For the text-containing cell, return its midpoint in [X, Y] coordinate format. 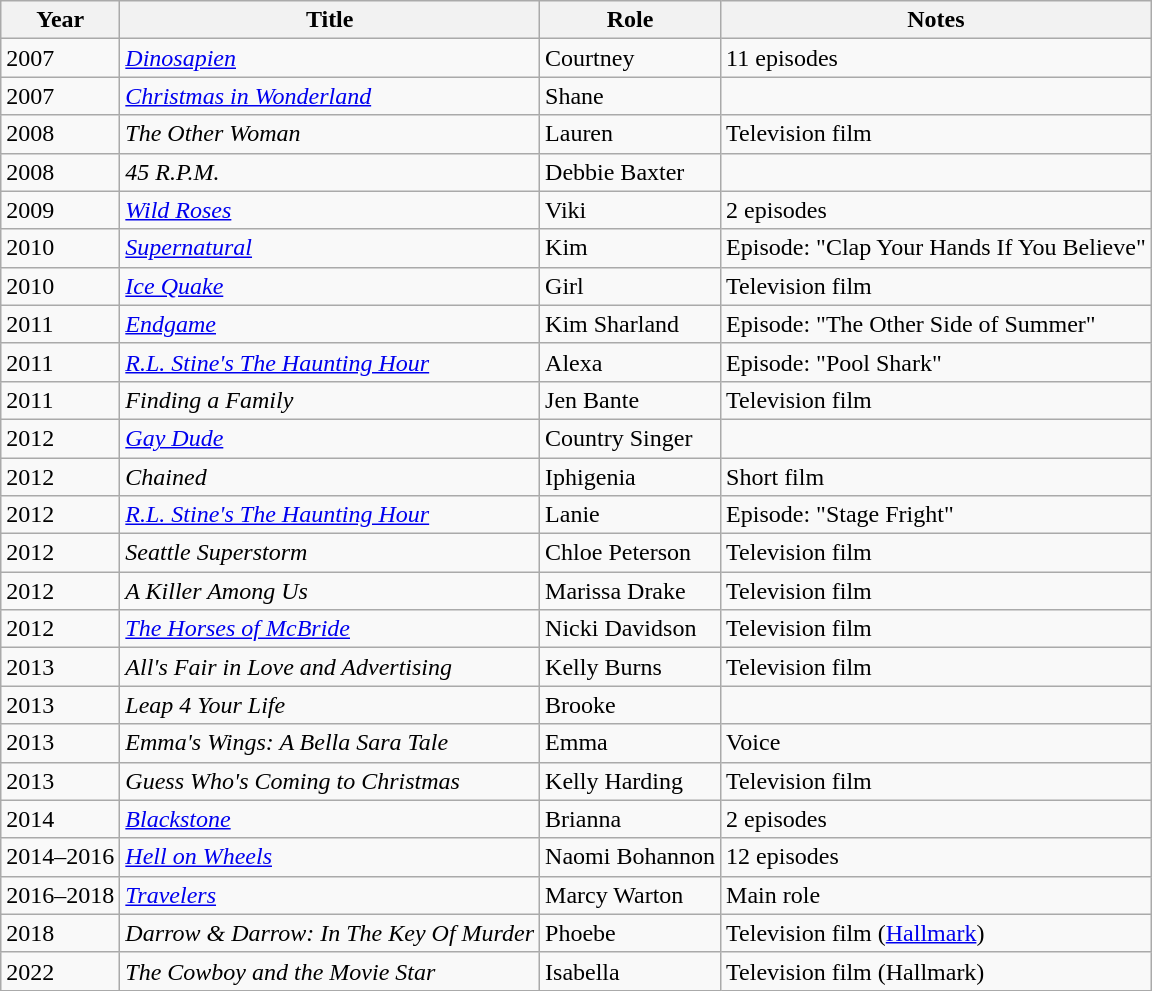
Shane [630, 96]
Girl [630, 286]
Jen Bante [630, 400]
2014 [60, 819]
Wild Roses [330, 210]
Naomi Bohannon [630, 857]
Courtney [630, 58]
Phoebe [630, 933]
Blackstone [330, 819]
2016–2018 [60, 895]
Marcy Warton [630, 895]
Seattle Superstorm [330, 553]
Year [60, 20]
Main role [936, 895]
Brianna [630, 819]
Hell on Wheels [330, 857]
Ice Quake [330, 286]
2022 [60, 971]
Darrow & Darrow: In The Key Of Murder [330, 933]
Notes [936, 20]
Iphigenia [630, 477]
Travelers [330, 895]
Endgame [330, 324]
Kim Sharland [630, 324]
Debbie Baxter [630, 172]
Leap 4 Your Life [330, 705]
Lanie [630, 515]
Country Singer [630, 438]
45 R.P.M. [330, 172]
Supernatural [330, 248]
Marissa Drake [630, 591]
Alexa [630, 362]
Chloe Peterson [630, 553]
The Other Woman [330, 134]
A Killer Among Us [330, 591]
Dinosapien [330, 58]
Episode: "Pool Shark" [936, 362]
Isabella [630, 971]
Kelly Burns [630, 667]
Lauren [630, 134]
Kelly Harding [630, 781]
Voice [936, 743]
All's Fair in Love and Advertising [330, 667]
12 episodes [936, 857]
Episode: "Stage Fright" [936, 515]
Episode: "The Other Side of Summer" [936, 324]
Christmas in Wonderland [330, 96]
Short film [936, 477]
Finding a Family [330, 400]
Nicki Davidson [630, 629]
Role [630, 20]
Title [330, 20]
2018 [60, 933]
Kim [630, 248]
2009 [60, 210]
11 episodes [936, 58]
2014–2016 [60, 857]
Viki [630, 210]
The Horses of McBride [330, 629]
Brooke [630, 705]
Emma [630, 743]
Episode: "Clap Your Hands If You Believe" [936, 248]
Gay Dude [330, 438]
The Cowboy and the Movie Star [330, 971]
Chained [330, 477]
Guess Who's Coming to Christmas [330, 781]
Emma's Wings: A Bella Sara Tale [330, 743]
